Determine the [x, y] coordinate at the center of the cell enclosing the given text.  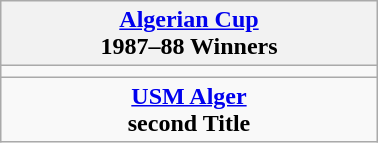
USM Algersecond Title [189, 110]
Algerian Cup1987–88 Winners [189, 34]
